Output the [x, y] coordinate of the center of the cell containing the given text.  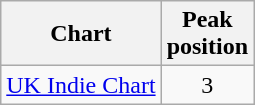
UK Indie Chart [81, 85]
3 [207, 85]
Peakposition [207, 34]
Chart [81, 34]
